For the text-containing cell, return its midpoint in (x, y) coordinate format. 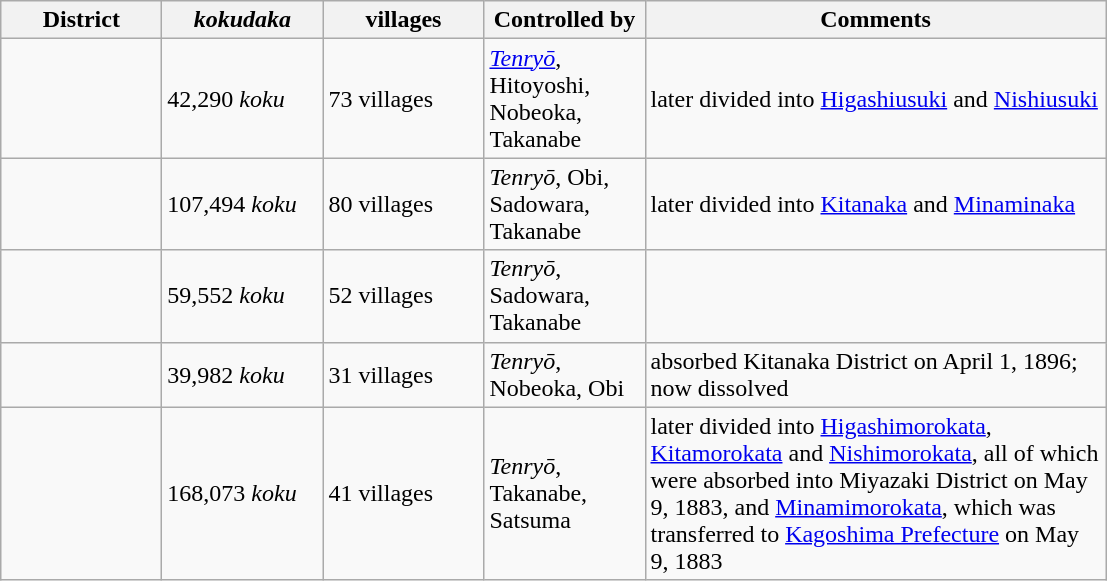
absorbed Kitanaka District on April 1, 1896; now dissolved (876, 374)
52 villages (404, 296)
107,494 koku (242, 204)
168,073 koku (242, 494)
59,552 koku (242, 296)
Controlled by (564, 20)
villages (404, 20)
District (82, 20)
Tenryō, Hitoyoshi, Nobeoka, Takanabe (564, 98)
Tenryō, Obi, Sadowara, Takanabe (564, 204)
Tenryō, Nobeoka, Obi (564, 374)
Tenryō, Sadowara, Takanabe (564, 296)
42,290 koku (242, 98)
31 villages (404, 374)
Tenryō, Takanabe, Satsuma (564, 494)
39,982 koku (242, 374)
41 villages (404, 494)
Comments (876, 20)
80 villages (404, 204)
73 villages (404, 98)
kokudaka (242, 20)
later divided into Kitanaka and Minaminaka (876, 204)
later divided into Higashiusuki and Nishiusuki (876, 98)
